Search for the cell housing the specified text and yield its (x, y) center coordinate. 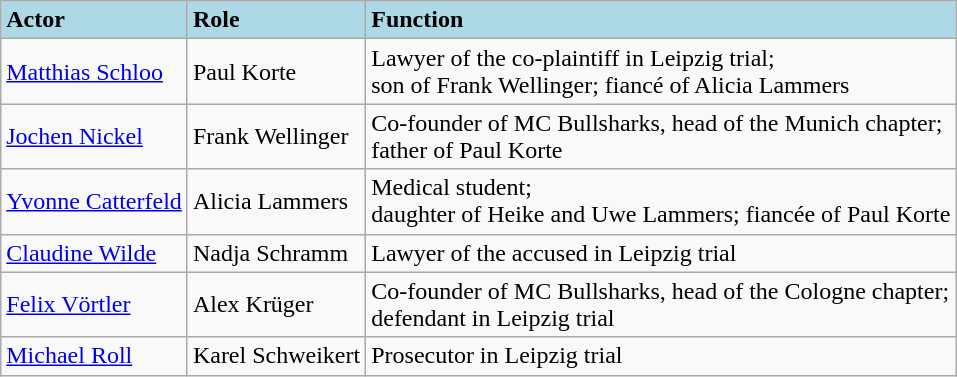
Alex Krüger (276, 304)
Co-founder of MC Bullsharks, head of the Munich chapter;father of Paul Korte (661, 136)
Prosecutor in Leipzig trial (661, 356)
Lawyer of the co-plaintiff in Leipzig trial;son of Frank Wellinger; fiancé of Alicia Lammers (661, 72)
Role (276, 20)
Michael Roll (94, 356)
Claudine Wilde (94, 253)
Alicia Lammers (276, 202)
Karel Schweikert (276, 356)
Frank Wellinger (276, 136)
Medical student;daughter of Heike and Uwe Lammers; fiancée of Paul Korte (661, 202)
Lawyer of the accused in Leipzig trial (661, 253)
Paul Korte (276, 72)
Function (661, 20)
Nadja Schramm (276, 253)
Jochen Nickel (94, 136)
Felix Vörtler (94, 304)
Actor (94, 20)
Matthias Schloo (94, 72)
Yvonne Catterfeld (94, 202)
Co-founder of MC Bullsharks, head of the Cologne chapter;defendant in Leipzig trial (661, 304)
